Extract the (X, Y) coordinate from the center of the cell holding the provided text.  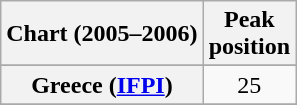
Greece (IFPI) (102, 85)
25 (249, 85)
Chart (2005–2006) (102, 34)
Peakposition (249, 34)
